Extract the [x, y] coordinate from the center of the cell holding the provided text.  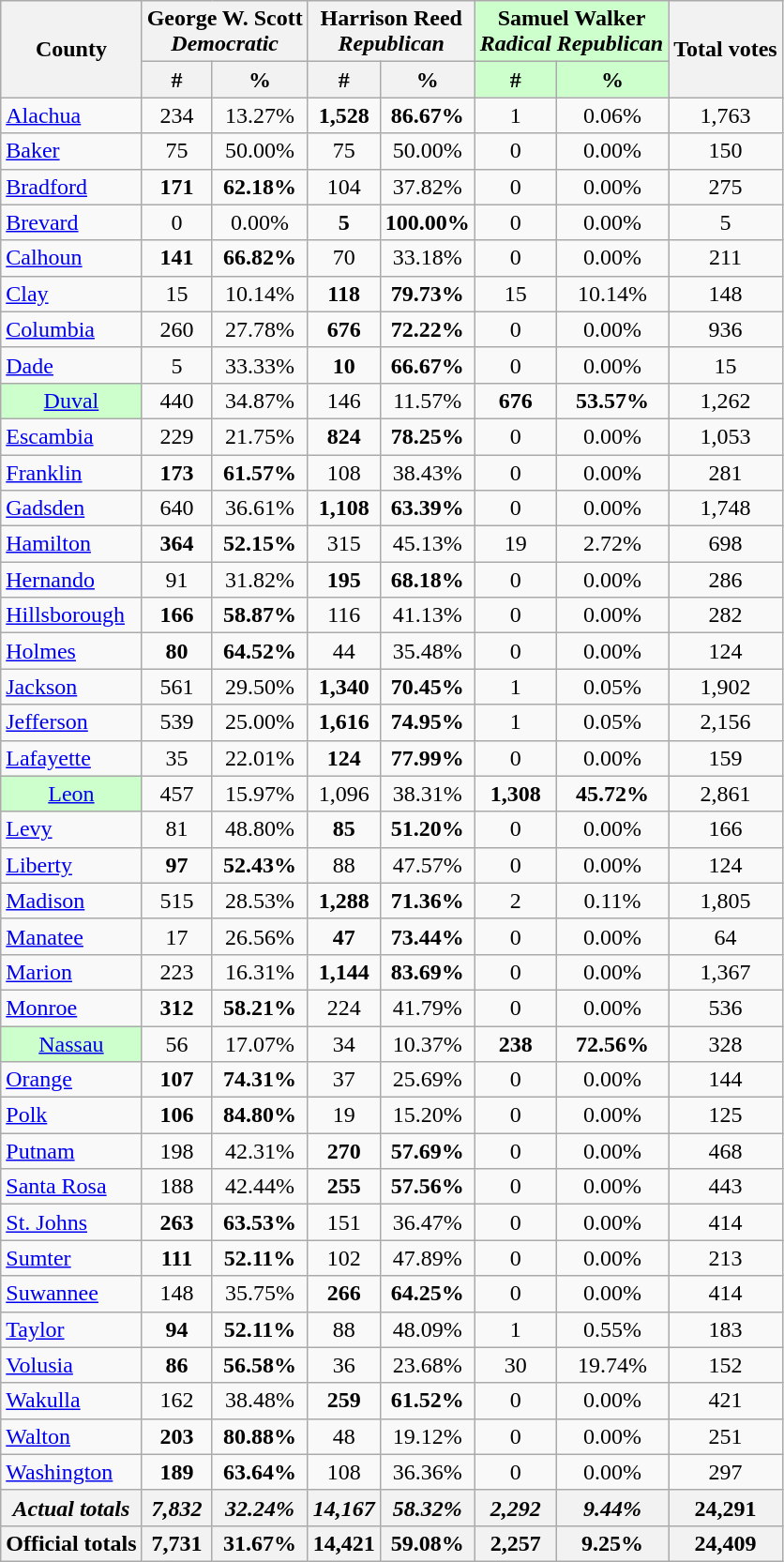
1,096 [343, 794]
64.25% [428, 1294]
Lafayette [71, 758]
146 [343, 401]
78.25% [428, 436]
37 [343, 1080]
35.75% [260, 1294]
Actual totals [71, 1508]
159 [726, 758]
66.82% [260, 258]
2,257 [516, 1543]
Jefferson [71, 722]
238 [516, 1044]
St. Johns [71, 1222]
72.56% [611, 1044]
24,291 [726, 1508]
150 [726, 151]
33.18% [428, 258]
45.72% [611, 794]
30 [516, 1365]
Samuel Walker Radical Republican [571, 32]
Liberty [71, 865]
66.67% [428, 365]
91 [176, 580]
Putnam [71, 1151]
81 [176, 829]
443 [726, 1187]
13.27% [260, 115]
144 [726, 1080]
7,731 [176, 1543]
14,421 [343, 1543]
1,288 [343, 901]
33.33% [260, 365]
1,262 [726, 401]
Santa Rosa [71, 1187]
35 [176, 758]
7,832 [176, 1508]
41.13% [428, 615]
0.06% [611, 115]
102 [343, 1258]
421 [726, 1401]
57.69% [428, 1151]
223 [176, 972]
297 [726, 1472]
Official totals [71, 1543]
35.48% [428, 651]
Dade [71, 365]
Suwannee [71, 1294]
Volusia [71, 1365]
41.79% [428, 1008]
21.75% [260, 436]
83.69% [428, 972]
44 [343, 651]
Total votes [726, 49]
36.36% [428, 1472]
Duval [71, 401]
162 [176, 1401]
263 [176, 1222]
Leon [71, 794]
2,861 [726, 794]
73.44% [428, 936]
19.12% [428, 1436]
51.20% [428, 829]
440 [176, 401]
173 [176, 472]
36 [343, 1365]
80.88% [260, 1436]
824 [343, 436]
312 [176, 1008]
234 [176, 115]
47 [343, 936]
315 [343, 544]
251 [726, 1436]
141 [176, 258]
2 [516, 901]
Franklin [71, 472]
Levy [71, 829]
53.57% [611, 401]
42.44% [260, 1187]
28.53% [260, 901]
26.56% [260, 936]
539 [176, 722]
38.31% [428, 794]
72.22% [428, 329]
286 [726, 580]
48.80% [260, 829]
97 [176, 865]
16.31% [260, 972]
George W. Scott Democratic [225, 32]
275 [726, 187]
195 [343, 580]
58.32% [428, 1508]
32.24% [260, 1508]
1,528 [343, 115]
536 [726, 1008]
Holmes [71, 651]
27.78% [260, 329]
Monroe [71, 1008]
Hamilton [71, 544]
0.11% [611, 901]
77.99% [428, 758]
183 [726, 1329]
1,340 [343, 687]
Harrison Reed Republican [391, 32]
45.13% [428, 544]
34.87% [260, 401]
37.82% [428, 187]
36.47% [428, 1222]
42.31% [260, 1151]
74.31% [260, 1080]
22.01% [260, 758]
561 [176, 687]
118 [343, 294]
936 [726, 329]
Brevard [71, 222]
62.18% [260, 187]
71.36% [428, 901]
9.44% [611, 1508]
15.20% [428, 1115]
74.95% [428, 722]
457 [176, 794]
328 [726, 1044]
259 [343, 1401]
1,144 [343, 972]
County [71, 49]
640 [176, 508]
1,108 [343, 508]
Clay [71, 294]
107 [176, 1080]
94 [176, 1329]
47.89% [428, 1258]
198 [176, 1151]
80 [176, 651]
Orange [71, 1080]
38.43% [428, 472]
Marion [71, 972]
63.39% [428, 508]
698 [726, 544]
25.00% [260, 722]
59.08% [428, 1543]
70 [343, 258]
64.52% [260, 651]
Jackson [71, 687]
Bradford [71, 187]
1,748 [726, 508]
23.68% [428, 1365]
213 [726, 1258]
152 [726, 1365]
211 [726, 258]
48 [343, 1436]
2,292 [516, 1508]
56.58% [260, 1365]
Calhoun [71, 258]
61.57% [260, 472]
224 [343, 1008]
189 [176, 1472]
57.56% [428, 1187]
151 [343, 1222]
255 [343, 1187]
58.21% [260, 1008]
84.80% [260, 1115]
31.82% [260, 580]
Columbia [71, 329]
1,053 [726, 436]
10.37% [428, 1044]
Nassau [71, 1044]
63.64% [260, 1472]
48.09% [428, 1329]
34 [343, 1044]
Washington [71, 1472]
70.45% [428, 687]
38.48% [260, 1401]
Taylor [71, 1329]
104 [343, 187]
79.73% [428, 294]
Polk [71, 1115]
Wakulla [71, 1401]
116 [343, 615]
Madison [71, 901]
282 [726, 615]
63.53% [260, 1222]
15.97% [260, 794]
31.67% [260, 1543]
Hillsborough [71, 615]
1,805 [726, 901]
58.87% [260, 615]
171 [176, 187]
61.52% [428, 1401]
266 [343, 1294]
17.07% [260, 1044]
36.61% [260, 508]
1,367 [726, 972]
106 [176, 1115]
Escambia [71, 436]
364 [176, 544]
1,616 [343, 722]
25.69% [428, 1080]
14,167 [343, 1508]
125 [726, 1115]
29.50% [260, 687]
52.15% [260, 544]
47.57% [428, 865]
515 [176, 901]
1,763 [726, 115]
468 [726, 1151]
Hernando [71, 580]
260 [176, 329]
85 [343, 829]
1,308 [516, 794]
86 [176, 1365]
86.67% [428, 115]
68.18% [428, 580]
100.00% [428, 222]
0.55% [611, 1329]
111 [176, 1258]
2,156 [726, 722]
11.57% [428, 401]
9.25% [611, 1543]
52.43% [260, 865]
2.72% [611, 544]
281 [726, 472]
Gadsden [71, 508]
Sumter [71, 1258]
Walton [71, 1436]
1,902 [726, 687]
56 [176, 1044]
17 [176, 936]
Manatee [71, 936]
270 [343, 1151]
24,409 [726, 1543]
Baker [71, 151]
10 [343, 365]
229 [176, 436]
64 [726, 936]
19.74% [611, 1365]
Alachua [71, 115]
203 [176, 1436]
188 [176, 1187]
